For the text-containing cell, return its midpoint in (X, Y) coordinate format. 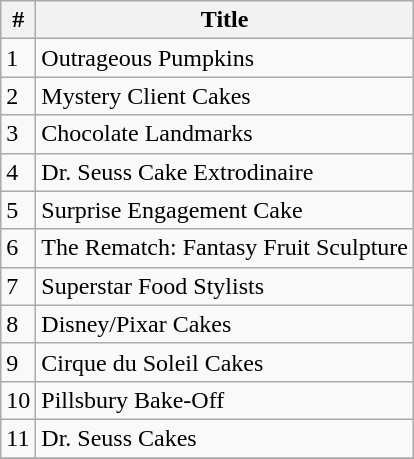
Disney/Pixar Cakes (225, 324)
Outrageous Pumpkins (225, 58)
Cirque du Soleil Cakes (225, 362)
9 (18, 362)
7 (18, 286)
11 (18, 438)
3 (18, 134)
Title (225, 20)
# (18, 20)
2 (18, 96)
Surprise Engagement Cake (225, 210)
5 (18, 210)
Dr. Seuss Cake Extrodinaire (225, 172)
6 (18, 248)
Pillsbury Bake-Off (225, 400)
1 (18, 58)
Superstar Food Stylists (225, 286)
Dr. Seuss Cakes (225, 438)
10 (18, 400)
4 (18, 172)
Chocolate Landmarks (225, 134)
8 (18, 324)
Mystery Client Cakes (225, 96)
The Rematch: Fantasy Fruit Sculpture (225, 248)
